Return the [x, y] coordinate for the center point of the cell that contains the specified text.  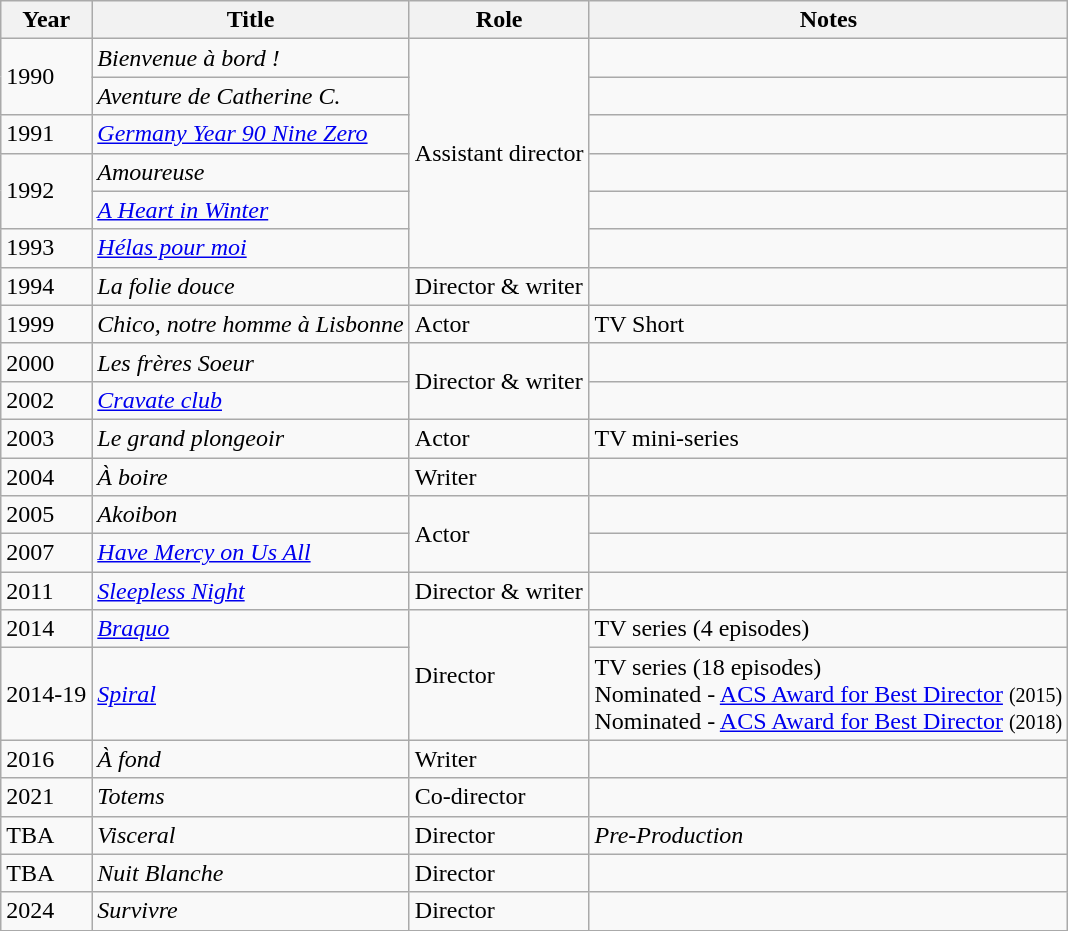
Le grand plongeoir [250, 438]
Sleepless Night [250, 591]
2007 [46, 553]
TV Short [828, 324]
Role [499, 20]
1994 [46, 286]
Survivre [250, 911]
Cravate club [250, 400]
2005 [46, 515]
Title [250, 20]
A Heart in Winter [250, 210]
1999 [46, 324]
Assistant director [499, 153]
Co-director [499, 797]
Braquo [250, 629]
Amoureuse [250, 172]
Hélas pour moi [250, 248]
1993 [46, 248]
TV series (4 episodes) [828, 629]
À boire [250, 477]
2002 [46, 400]
Chico, notre homme à Lisbonne [250, 324]
Nuit Blanche [250, 873]
Spiral [250, 694]
1990 [46, 77]
Akoibon [250, 515]
Have Mercy on Us All [250, 553]
2014-19 [46, 694]
2003 [46, 438]
Pre-Production [828, 835]
Year [46, 20]
2000 [46, 362]
1992 [46, 191]
Notes [828, 20]
Bienvenue à bord ! [250, 58]
TV series (18 episodes)Nominated - ACS Award for Best Director (2015)Nominated - ACS Award for Best Director (2018) [828, 694]
2004 [46, 477]
1991 [46, 134]
2021 [46, 797]
2011 [46, 591]
La folie douce [250, 286]
Germany Year 90 Nine Zero [250, 134]
À fond [250, 759]
2014 [46, 629]
2024 [46, 911]
Aventure de Catherine C. [250, 96]
Les frères Soeur [250, 362]
Visceral [250, 835]
Totems [250, 797]
2016 [46, 759]
TV mini-series [828, 438]
